Capture the cell that displays the provided text and extract its (x, y) central coordinate. 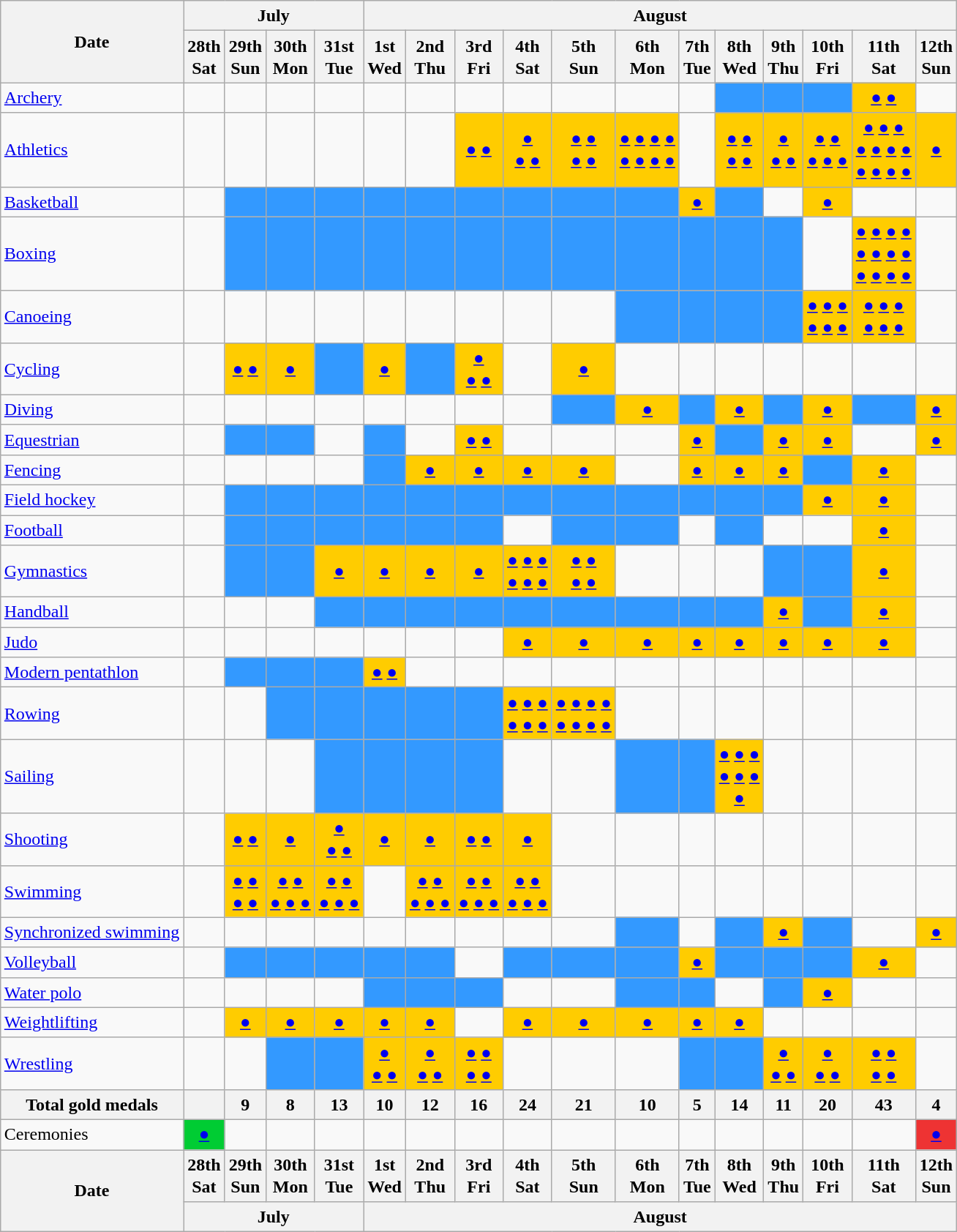
Handball (91, 612)
Cycling (91, 369)
9 (245, 1104)
5 (697, 1104)
Diving (91, 410)
● ● ● ● ● ● ● ● (647, 149)
24 (528, 1104)
● ● ● ●● ● ● ●● ● ● ● (884, 253)
16 (478, 1104)
Swimming (91, 892)
21 (584, 1104)
Total gold medals (91, 1104)
Synchronized swimming (91, 933)
Fencing (91, 470)
Archery (91, 98)
Judo (91, 643)
Field hockey (91, 499)
Wrestling (91, 1063)
● ● ● ●● ● ● ● (584, 713)
4 (936, 1104)
43 (884, 1104)
14 (739, 1104)
8 (291, 1104)
Basketball (91, 202)
11 (784, 1104)
20 (828, 1104)
Boxing (91, 253)
Athletics (91, 149)
Modern pentathlon (91, 672)
12 (430, 1104)
Equestrian (91, 439)
● ● ● ● (584, 149)
● ● ●● ● ● ●● ● ● ● (884, 149)
Weightlifting (91, 1022)
Canoeing (91, 316)
Shooting (91, 839)
Football (91, 530)
Ceremonies (91, 1135)
● ● ●● ● ●● (739, 776)
Rowing (91, 713)
Gymnastics (91, 571)
13 (339, 1104)
Volleyball (91, 962)
Water polo (91, 993)
Sailing (91, 776)
